Capture the cell that displays the provided text and extract its (X, Y) central coordinate. 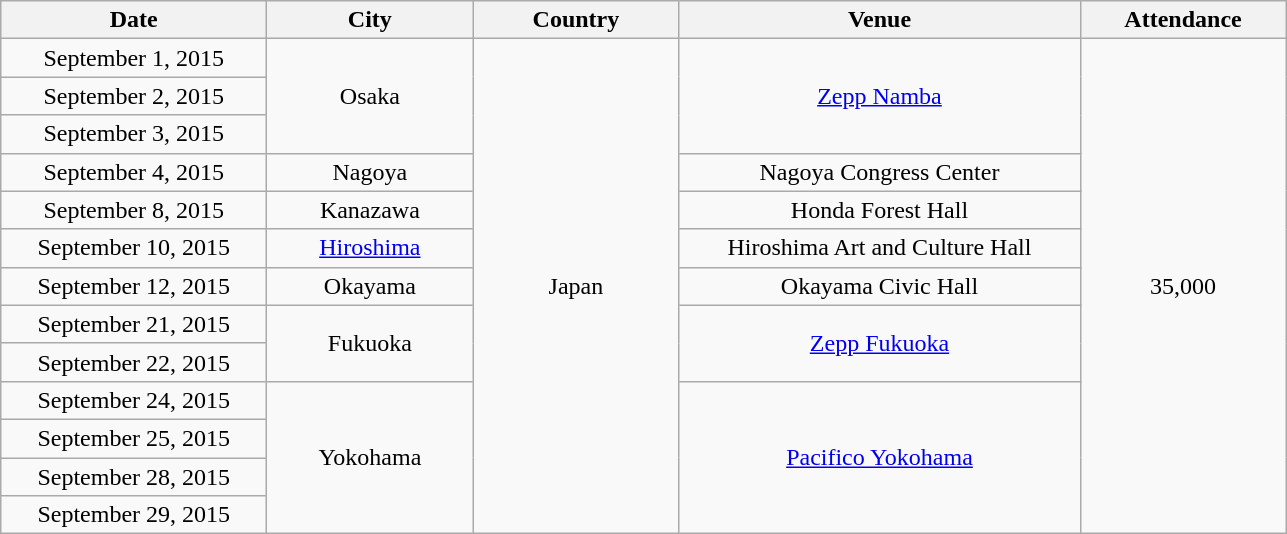
Nagoya Congress Center (880, 172)
Fukuoka (370, 343)
City (370, 20)
September 2, 2015 (134, 96)
September 4, 2015 (134, 172)
September 21, 2015 (134, 324)
Japan (576, 286)
September 25, 2015 (134, 438)
Osaka (370, 96)
September 28, 2015 (134, 477)
Okayama Civic Hall (880, 286)
September 1, 2015 (134, 58)
Zepp Fukuoka (880, 343)
Attendance (1183, 20)
September 24, 2015 (134, 400)
September 10, 2015 (134, 248)
35,000 (1183, 286)
Zepp Namba (880, 96)
Pacifico Yokohama (880, 457)
September 12, 2015 (134, 286)
September 22, 2015 (134, 362)
September 29, 2015 (134, 515)
Country (576, 20)
Honda Forest Hall (880, 210)
Hiroshima (370, 248)
September 8, 2015 (134, 210)
Kanazawa (370, 210)
Yokohama (370, 457)
Venue (880, 20)
September 3, 2015 (134, 134)
Nagoya (370, 172)
Hiroshima Art and Culture Hall (880, 248)
Okayama (370, 286)
Date (134, 20)
